Provide the (X, Y) coordinate of the cell's center where the given text is located.  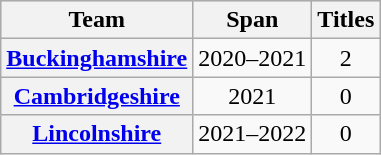
Titles (346, 20)
2020–2021 (252, 58)
2021–2022 (252, 134)
Lincolnshire (97, 134)
Team (97, 20)
Cambridgeshire (97, 96)
Span (252, 20)
Buckinghamshire (97, 58)
2021 (252, 96)
2 (346, 58)
